For the text-containing cell, return its midpoint in [X, Y] coordinate format. 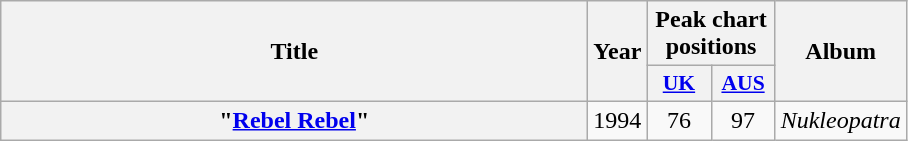
Nukleopatra [840, 120]
Title [294, 52]
Peak chart positions [711, 34]
1994 [618, 120]
UK [679, 84]
Album [840, 52]
76 [679, 120]
"Rebel Rebel" [294, 120]
AUS [743, 84]
97 [743, 120]
Year [618, 52]
